Output the (x, y) coordinate of the center of the cell containing the given text.  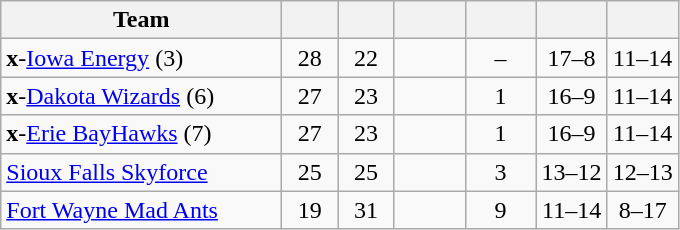
Sioux Falls Skyforce (142, 172)
3 (500, 172)
Fort Wayne Mad Ants (142, 210)
22 (366, 58)
Team (142, 20)
12–13 (642, 172)
9 (500, 210)
31 (366, 210)
17–8 (572, 58)
28 (310, 58)
13–12 (572, 172)
x-Dakota Wizards (6) (142, 96)
x-Erie BayHawks (7) (142, 134)
19 (310, 210)
– (500, 58)
8–17 (642, 210)
x-Iowa Energy (3) (142, 58)
